Identify which cell holds the provided text, then report its (X, Y) central coordinate. 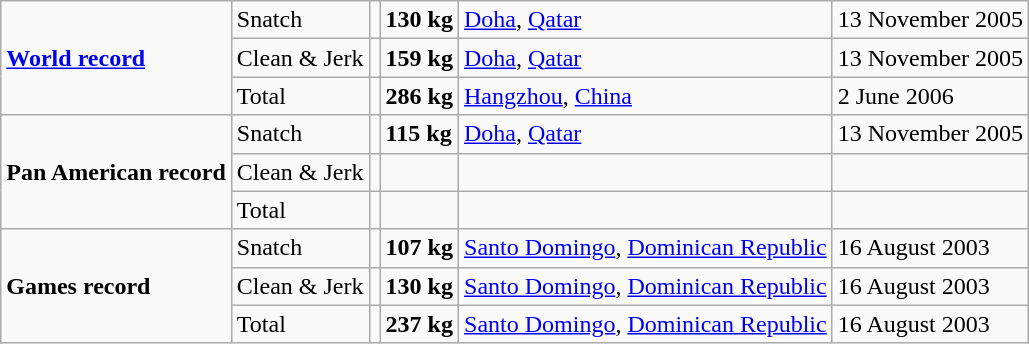
2 June 2006 (930, 96)
286 kg (419, 96)
World record (116, 58)
Pan American record (116, 172)
115 kg (419, 134)
237 kg (419, 324)
107 kg (419, 248)
Hangzhou, China (646, 96)
159 kg (419, 58)
Games record (116, 286)
